Detect which cell encompasses the target text, then output its (X, Y) center coordinate. 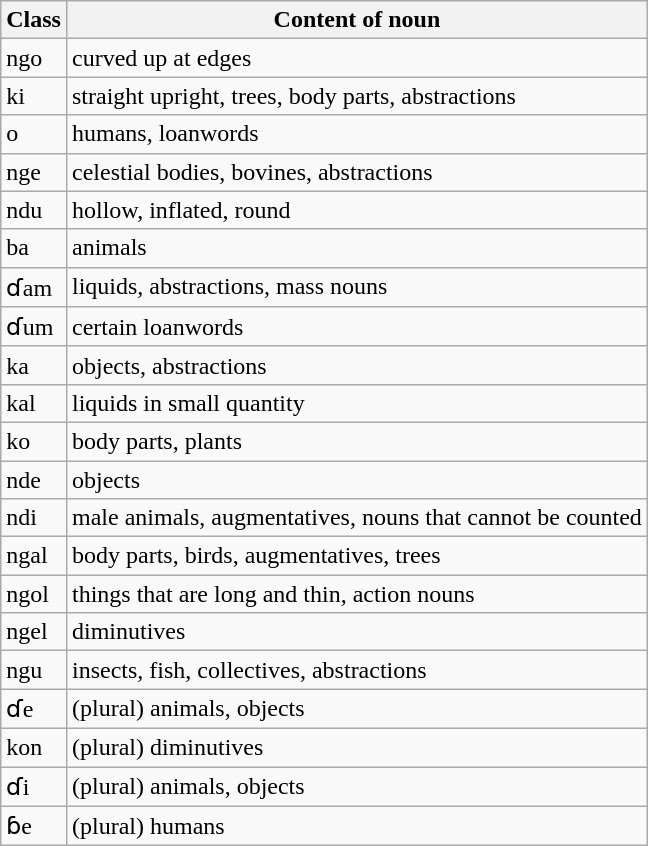
ɓe (34, 826)
objects, abstractions (356, 365)
ɗi (34, 786)
Class (34, 20)
(plural) diminutives (356, 747)
ngo (34, 58)
celestial bodies, bovines, abstractions (356, 172)
certain loanwords (356, 327)
things that are long and thin, action nouns (356, 594)
kon (34, 747)
(plural) humans (356, 826)
nge (34, 172)
liquids, abstractions, mass nouns (356, 287)
o (34, 134)
body parts, birds, augmentatives, trees (356, 556)
hollow, inflated, round (356, 210)
ngel (34, 632)
kal (34, 403)
animals (356, 248)
ndi (34, 518)
male animals, augmentatives, nouns that cannot be counted (356, 518)
curved up at edges (356, 58)
humans, loanwords (356, 134)
ba (34, 248)
ɗam (34, 287)
ki (34, 96)
Content of noun (356, 20)
objects (356, 479)
ndu (34, 210)
ngol (34, 594)
ko (34, 441)
diminutives (356, 632)
ɗe (34, 709)
ngal (34, 556)
insects, fish, collectives, abstractions (356, 670)
ɗum (34, 327)
straight upright, trees, body parts, abstractions (356, 96)
ngu (34, 670)
liquids in small quantity (356, 403)
nde (34, 479)
body parts, plants (356, 441)
ka (34, 365)
